Output the [X, Y] coordinate of the center of the cell containing the given text.  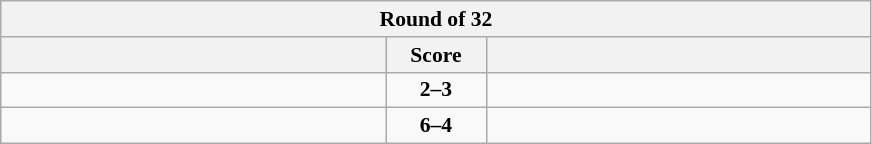
2–3 [436, 90]
Score [436, 55]
Round of 32 [436, 19]
6–4 [436, 126]
